Detect which cell encompasses the target text, then output its [X, Y] center coordinate. 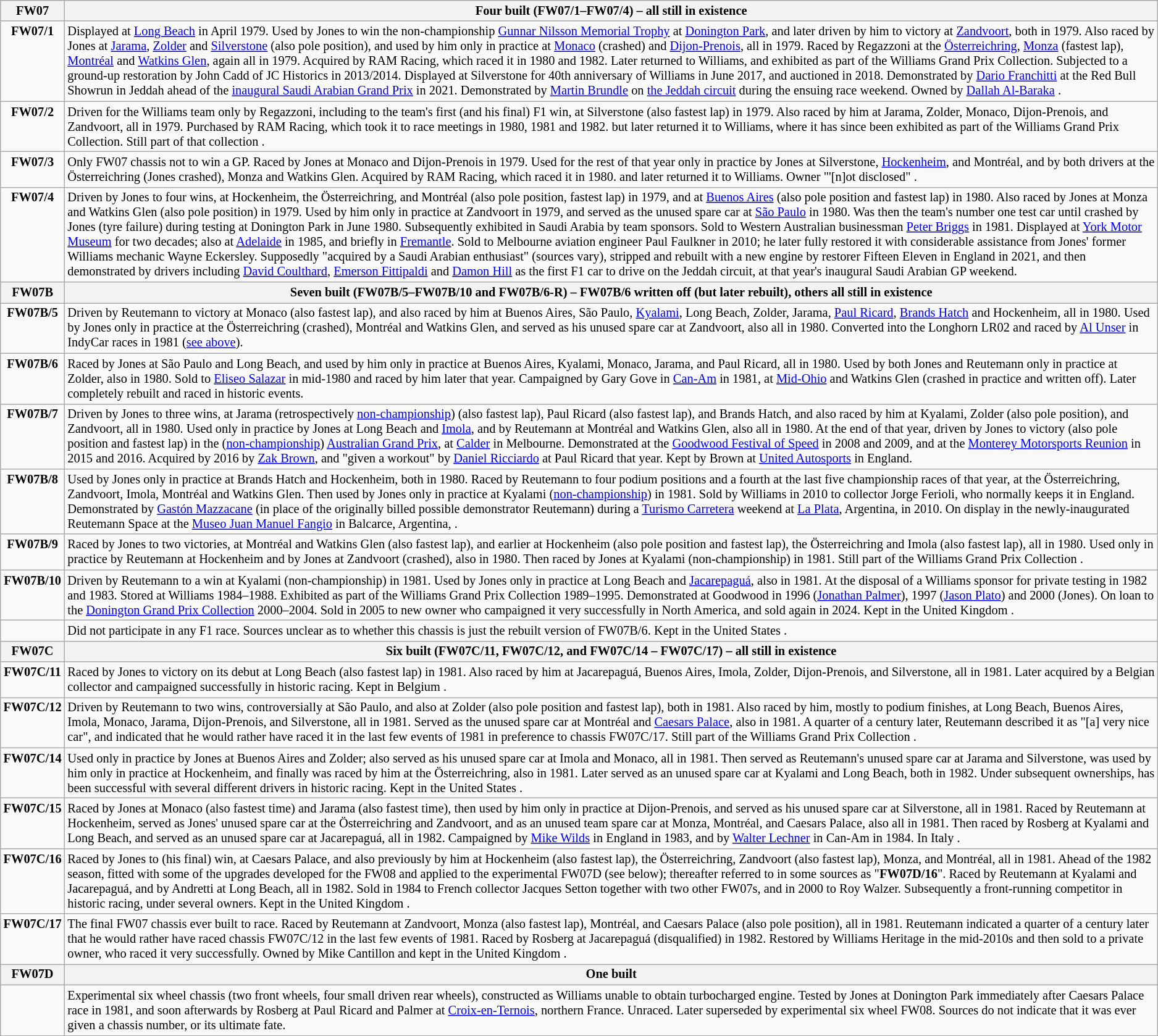
FW07C/15 [33, 823]
FW07D [33, 974]
FW07B/6 [33, 378]
FW07B [33, 293]
FW07/4 [33, 235]
FW07B/8 [33, 501]
FW07C/12 [33, 722]
FW07/2 [33, 127]
Four built (FW07/1–FW07/4) – all still in existence [611, 10]
FW07C [33, 651]
FW07B/7 [33, 437]
FW07B/9 [33, 552]
FW07 [33, 10]
FW07/3 [33, 169]
FW07B/10 [33, 595]
FW07C/16 [33, 881]
FW07C/14 [33, 773]
FW07C/11 [33, 680]
Seven built (FW07B/5–FW07B/10 and FW07B/6-R) – FW07B/6 written off (but later rebuilt), others all still in existence [611, 293]
Did not participate in any F1 race. Sources unclear as to whether this chassis is just the rebuilt version of FW07B/6. Kept in the United States . [611, 630]
FW07/1 [33, 61]
One built [611, 974]
FW07B/5 [33, 328]
FW07C/17 [33, 939]
Six built (FW07C/11, FW07C/12, and FW07C/14 – FW07C/17) – all still in existence [611, 651]
